Extract the [X, Y] coordinate from the center of the cell holding the provided text.  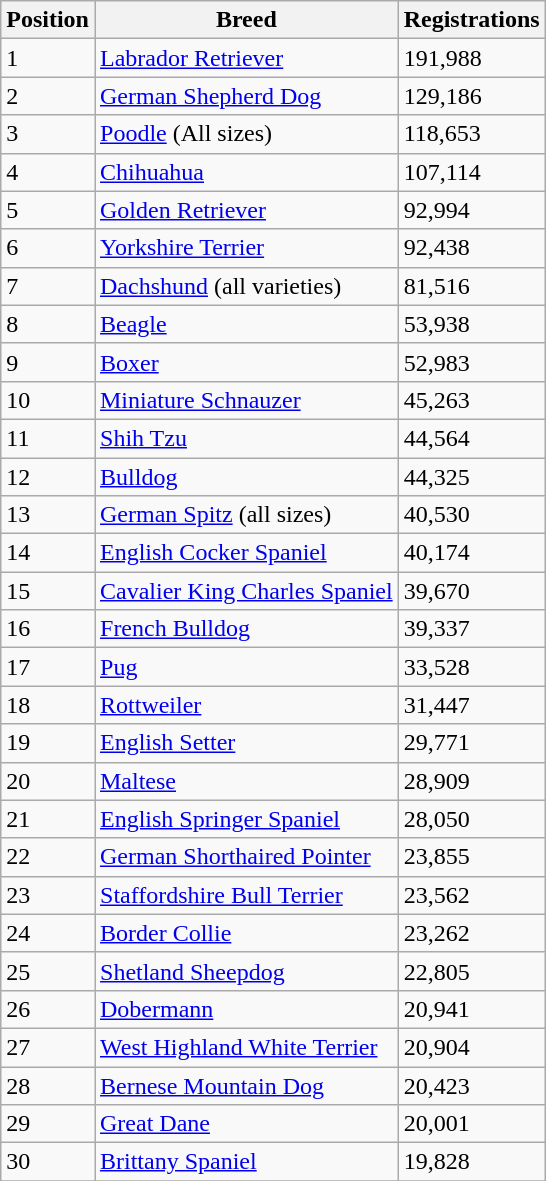
Boxer [246, 362]
26 [48, 1009]
39,670 [472, 591]
23,262 [472, 933]
Golden Retriever [246, 210]
French Bulldog [246, 629]
44,325 [472, 477]
9 [48, 362]
14 [48, 553]
22,805 [472, 971]
81,516 [472, 286]
23 [48, 895]
40,530 [472, 515]
Pug [246, 667]
4 [48, 172]
Shih Tzu [246, 438]
40,174 [472, 553]
92,994 [472, 210]
English Springer Spaniel [246, 819]
25 [48, 971]
31,447 [472, 705]
39,337 [472, 629]
German Shorthaired Pointer [246, 857]
Beagle [246, 324]
12 [48, 477]
10 [48, 400]
20 [48, 781]
Cavalier King Charles Spaniel [246, 591]
5 [48, 210]
Border Collie [246, 933]
52,983 [472, 362]
23,855 [472, 857]
129,186 [472, 96]
29,771 [472, 743]
Brittany Spaniel [246, 1162]
Breed [246, 20]
18 [48, 705]
German Spitz (all sizes) [246, 515]
Chihuahua [246, 172]
Staffordshire Bull Terrier [246, 895]
English Cocker Spaniel [246, 553]
107,114 [472, 172]
28 [48, 1085]
28,050 [472, 819]
Maltese [246, 781]
17 [48, 667]
Yorkshire Terrier [246, 248]
29 [48, 1124]
20,904 [472, 1047]
23,562 [472, 895]
24 [48, 933]
7 [48, 286]
21 [48, 819]
22 [48, 857]
Position [48, 20]
Poodle (All sizes) [246, 134]
19,828 [472, 1162]
19 [48, 743]
3 [48, 134]
30 [48, 1162]
Rottweiler [246, 705]
German Shepherd Dog [246, 96]
West Highland White Terrier [246, 1047]
Bulldog [246, 477]
Registrations [472, 20]
Shetland Sheepdog [246, 971]
Miniature Schnauzer [246, 400]
27 [48, 1047]
191,988 [472, 58]
15 [48, 591]
92,438 [472, 248]
118,653 [472, 134]
20,941 [472, 1009]
20,001 [472, 1124]
11 [48, 438]
28,909 [472, 781]
8 [48, 324]
Great Dane [246, 1124]
53,938 [472, 324]
45,263 [472, 400]
Dobermann [246, 1009]
Bernese Mountain Dog [246, 1085]
16 [48, 629]
Labrador Retriever [246, 58]
2 [48, 96]
20,423 [472, 1085]
1 [48, 58]
44,564 [472, 438]
13 [48, 515]
6 [48, 248]
Dachshund (all varieties) [246, 286]
English Setter [246, 743]
33,528 [472, 667]
